Search for the cell housing the specified text and yield its (x, y) center coordinate. 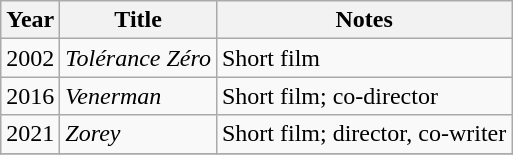
Venerman (138, 96)
Short film; co-director (364, 96)
Short film; director, co-writer (364, 134)
Zorey (138, 134)
2021 (30, 134)
Title (138, 20)
2002 (30, 58)
Year (30, 20)
Tolérance Zéro (138, 58)
Short film (364, 58)
Notes (364, 20)
2016 (30, 96)
